For the text-containing cell, return its midpoint in (x, y) coordinate format. 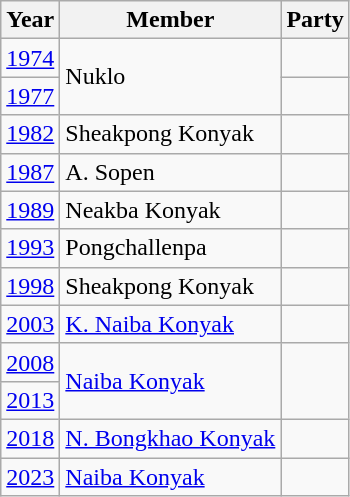
2013 (30, 400)
Year (30, 20)
Party (315, 20)
N. Bongkhao Konyak (170, 438)
A. Sopen (170, 172)
1977 (30, 96)
Nuklo (170, 77)
1998 (30, 286)
K. Naiba Konyak (170, 324)
2018 (30, 438)
1974 (30, 58)
1993 (30, 248)
Pongchallenpa (170, 248)
2008 (30, 362)
1987 (30, 172)
Member (170, 20)
1982 (30, 134)
1989 (30, 210)
2023 (30, 477)
Neakba Konyak (170, 210)
2003 (30, 324)
